For the text-containing cell, return its midpoint in (X, Y) coordinate format. 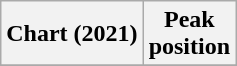
Peakposition (189, 34)
Chart (2021) (72, 34)
